Determine the (x, y) coordinate at the center of the cell enclosing the given text.  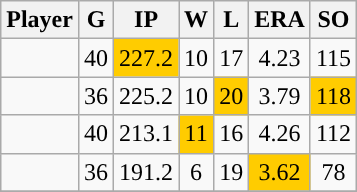
191.2 (146, 172)
225.2 (146, 96)
L (232, 20)
IP (146, 20)
227.2 (146, 58)
SO (333, 20)
6 (196, 172)
115 (333, 58)
19 (232, 172)
78 (333, 172)
112 (333, 134)
4.26 (280, 134)
Player (40, 20)
213.1 (146, 134)
11 (196, 134)
4.23 (280, 58)
ERA (280, 20)
W (196, 20)
118 (333, 96)
20 (232, 96)
17 (232, 58)
3.79 (280, 96)
G (96, 20)
3.62 (280, 172)
16 (232, 134)
